Scan for the cell matching the given text and deliver its [x, y] coordinate at center. 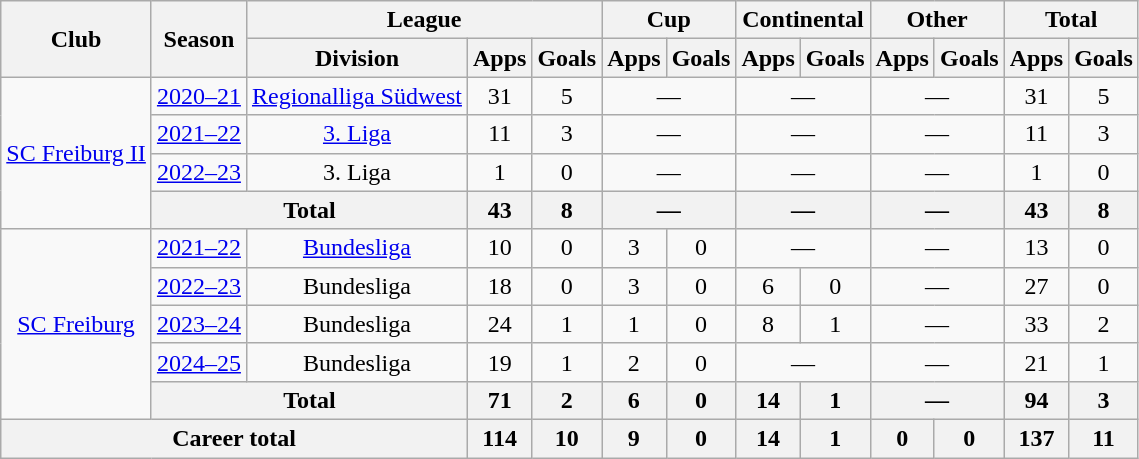
Continental [803, 20]
Career total [234, 438]
71 [499, 400]
94 [1036, 400]
19 [499, 362]
Club [76, 39]
2024–25 [198, 362]
Division [356, 58]
9 [634, 438]
18 [499, 286]
2020–21 [198, 96]
24 [499, 324]
League [424, 20]
SC Freiburg [76, 324]
Season [198, 39]
13 [1036, 248]
2023–24 [198, 324]
Regionalliga Südwest [356, 96]
Cup [669, 20]
SC Freiburg II [76, 153]
137 [1036, 438]
Other [937, 20]
33 [1036, 324]
27 [1036, 286]
21 [1036, 362]
114 [499, 438]
